For the text-containing cell, return its midpoint in (x, y) coordinate format. 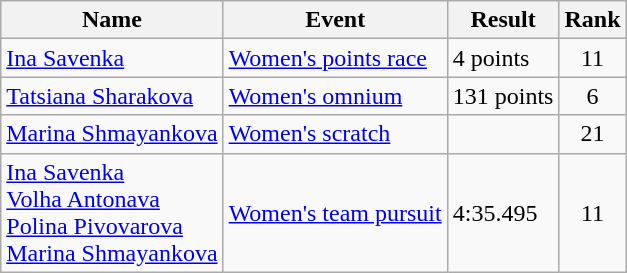
Tatsiana Sharakova (112, 96)
Event (335, 20)
6 (592, 96)
4:35.495 (503, 212)
4 points (503, 58)
Rank (592, 20)
Women's team pursuit (335, 212)
Result (503, 20)
21 (592, 134)
Women's scratch (335, 134)
Marina Shmayankova (112, 134)
Women's points race (335, 58)
131 points (503, 96)
Ina SavenkaVolha AntonavaPolina PivovarovaMarina Shmayankova (112, 212)
Ina Savenka (112, 58)
Women's omnium (335, 96)
Name (112, 20)
